Capture the cell that displays the provided text and extract its (X, Y) central coordinate. 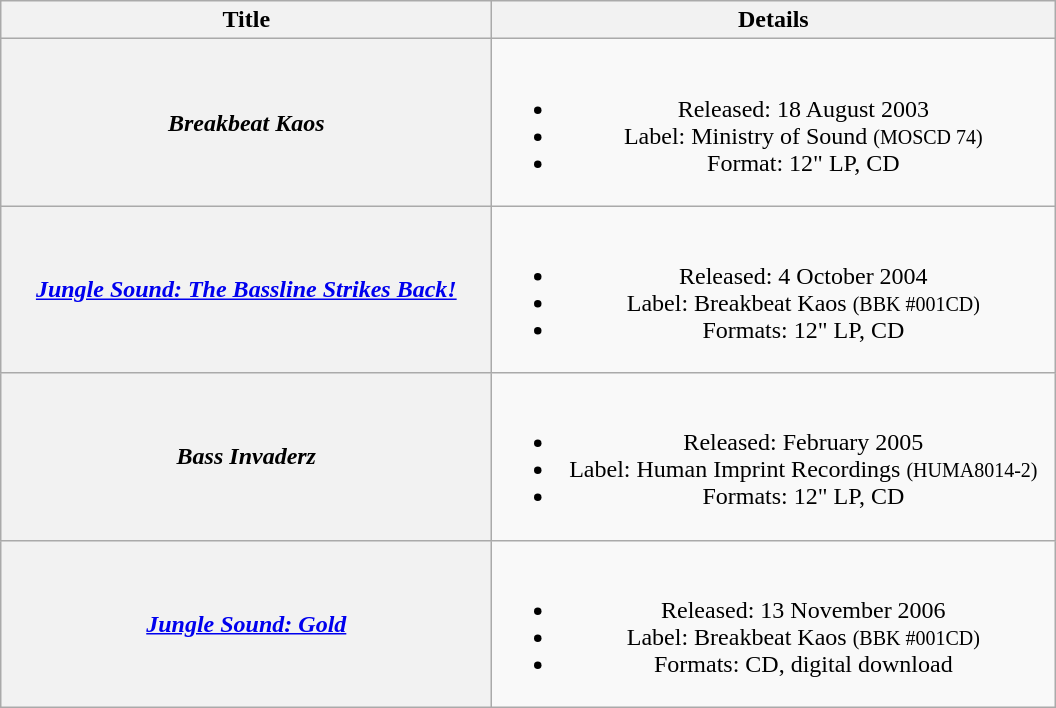
Bass Invaderz (246, 456)
Released: February 2005Label: Human Imprint Recordings (HUMA8014-2)Formats: 12" LP, CD (774, 456)
Jungle Sound: The Bassline Strikes Back! (246, 290)
Breakbeat Kaos (246, 122)
Released: 4 October 2004Label: Breakbeat Kaos (BBK #001CD)Formats: 12" LP, CD (774, 290)
Jungle Sound: Gold (246, 624)
Released: 13 November 2006Label: Breakbeat Kaos (BBK #001CD)Formats: CD, digital download (774, 624)
Released: 18 August 2003Label: Ministry of Sound (MOSCD 74)Format: 12" LP, CD (774, 122)
Details (774, 20)
Title (246, 20)
